Provide the (X, Y) coordinate of the cell's center where the given text is located.  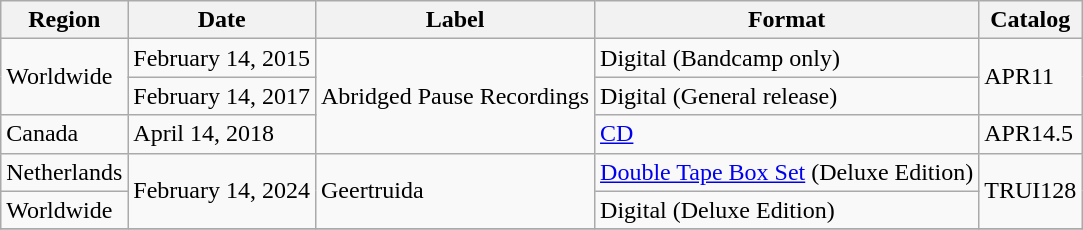
Canada (64, 134)
APR14.5 (1030, 134)
February 14, 2017 (222, 96)
Date (222, 20)
APR11 (1030, 77)
Double Tape Box Set (Deluxe Edition) (787, 172)
Netherlands (64, 172)
April 14, 2018 (222, 134)
Format (787, 20)
Geertruida (454, 191)
February 14, 2015 (222, 58)
Region (64, 20)
Digital (General release) (787, 96)
Digital (Deluxe Edition) (787, 210)
Digital (Bandcamp only) (787, 58)
TRUI128 (1030, 191)
Abridged Pause Recordings (454, 96)
Catalog (1030, 20)
CD (787, 134)
Label (454, 20)
February 14, 2024 (222, 191)
